For the text-containing cell, return its midpoint in (X, Y) coordinate format. 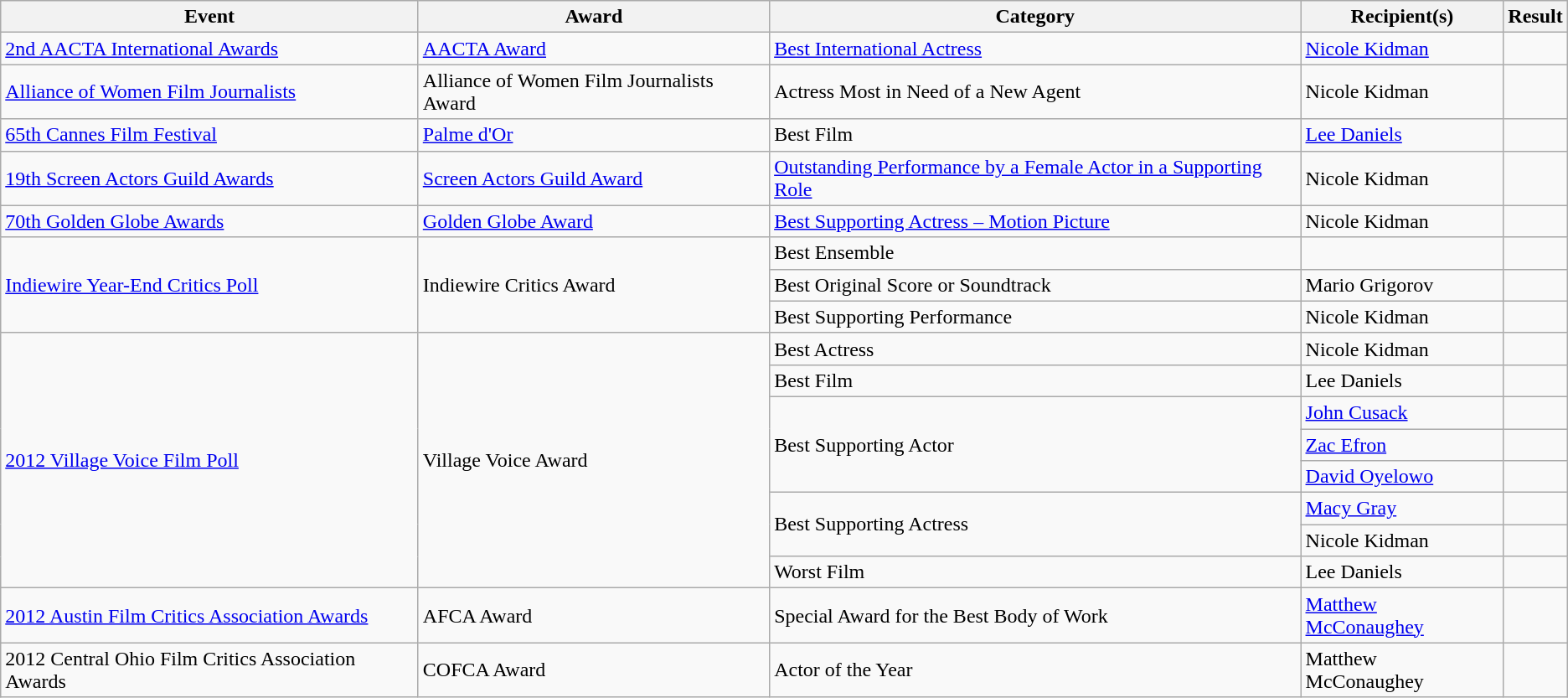
65th Cannes Film Festival (209, 135)
70th Golden Globe Awards (209, 221)
Category (1035, 17)
Best Original Score or Soundtrack (1035, 285)
Indiewire Critics Award (593, 285)
Golden Globe Award (593, 221)
Macy Gray (1402, 509)
Village Voice Award (593, 460)
David Oyelowo (1402, 477)
Worst Film (1035, 572)
Best International Actress (1035, 49)
Zac Efron (1402, 445)
Best Actress (1035, 349)
COFCA Award (593, 670)
Best Ensemble (1035, 253)
John Cusack (1402, 412)
2nd AACTA International Awards (209, 49)
2012 Austin Film Critics Association Awards (209, 615)
Best Supporting Actress (1035, 525)
Recipient(s) (1402, 17)
Outstanding Performance by a Female Actor in a Supporting Role (1035, 178)
Best Supporting Actress – Motion Picture (1035, 221)
Special Award for the Best Body of Work (1035, 615)
Best Supporting Actor (1035, 444)
2012 Village Voice Film Poll (209, 460)
Result (1535, 17)
Mario Grigorov (1402, 285)
Alliance of Women Film Journalists (209, 92)
Actor of the Year (1035, 670)
AFCA Award (593, 615)
Event (209, 17)
Award (593, 17)
Best Supporting Performance (1035, 317)
19th Screen Actors Guild Awards (209, 178)
Indiewire Year-End Critics Poll (209, 285)
Alliance of Women Film Journalists Award (593, 92)
Actress Most in Need of a New Agent (1035, 92)
AACTA Award (593, 49)
Screen Actors Guild Award (593, 178)
Palme d'Or (593, 135)
2012 Central Ohio Film Critics Association Awards (209, 670)
